Extract the [x, y] coordinate from the center of the cell holding the provided text.  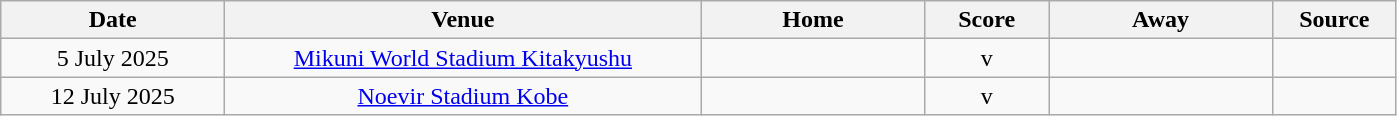
Source [1335, 20]
Noevir Stadium Kobe [463, 96]
Venue [463, 20]
5 July 2025 [113, 58]
12 July 2025 [113, 96]
Home [813, 20]
Away [1160, 20]
Score [987, 20]
Date [113, 20]
Mikuni World Stadium Kitakyushu [463, 58]
